Detect which cell encompasses the target text, then output its (X, Y) center coordinate. 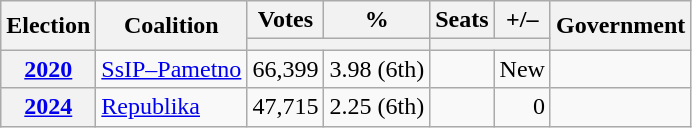
Coalition (172, 26)
47,715 (286, 107)
2020 (48, 69)
2024 (48, 107)
66,399 (286, 69)
+/– (522, 20)
Votes (286, 20)
3.98 (6th) (377, 69)
Seats (462, 20)
New (522, 69)
Republika (172, 107)
0 (522, 107)
Election (48, 26)
Government (620, 26)
% (377, 20)
SsIP–Pametno (172, 69)
2.25 (6th) (377, 107)
